Capture the cell that displays the provided text and extract its (X, Y) central coordinate. 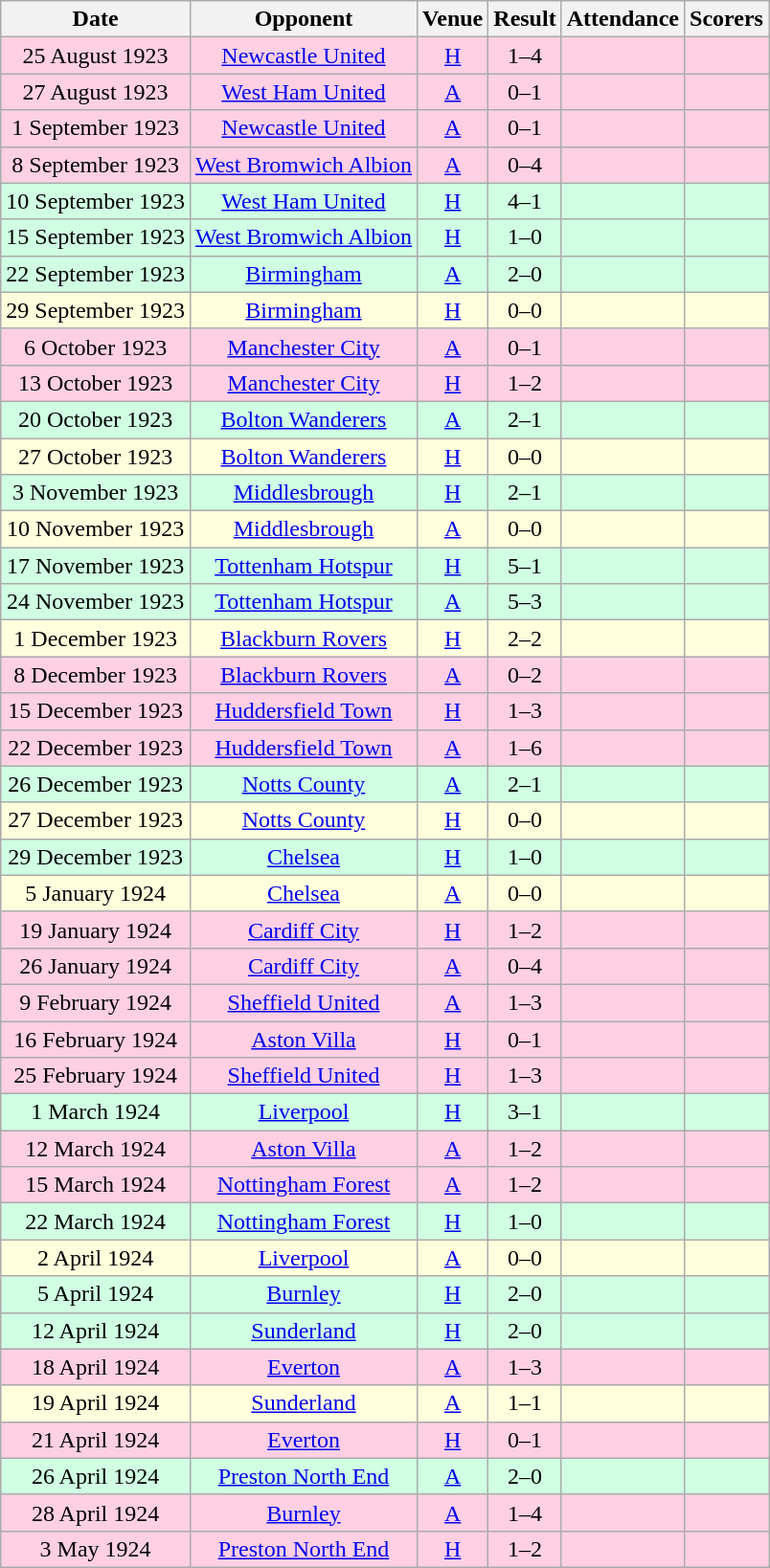
24 November 1923 (96, 602)
8 September 1923 (96, 165)
15 March 1924 (96, 1185)
26 January 1924 (96, 966)
22 December 1923 (96, 748)
29 September 1923 (96, 310)
22 September 1923 (96, 274)
3–1 (525, 1112)
29 December 1923 (96, 857)
8 December 1923 (96, 675)
20 October 1923 (96, 419)
0–2 (525, 675)
3 May 1924 (96, 1549)
10 September 1923 (96, 201)
2–2 (525, 638)
26 April 1924 (96, 1476)
26 December 1923 (96, 784)
25 August 1923 (96, 56)
Attendance (623, 19)
21 April 1924 (96, 1440)
19 April 1924 (96, 1403)
18 April 1924 (96, 1367)
10 November 1923 (96, 529)
12 March 1924 (96, 1149)
1–1 (525, 1403)
19 January 1924 (96, 930)
Venue (453, 19)
25 February 1924 (96, 1076)
Scorers (727, 19)
Date (96, 19)
12 April 1924 (96, 1331)
15 December 1923 (96, 711)
6 October 1923 (96, 347)
Result (525, 19)
Opponent (303, 19)
4–1 (525, 201)
16 February 1924 (96, 1039)
5–1 (525, 566)
2 April 1924 (96, 1258)
28 April 1924 (96, 1512)
13 October 1923 (96, 383)
5–3 (525, 602)
1 December 1923 (96, 638)
27 December 1923 (96, 820)
1 March 1924 (96, 1112)
9 February 1924 (96, 1002)
1 September 1923 (96, 128)
3 November 1923 (96, 493)
5 January 1924 (96, 893)
17 November 1923 (96, 566)
27 August 1923 (96, 92)
5 April 1924 (96, 1294)
1–6 (525, 748)
15 September 1923 (96, 237)
22 March 1924 (96, 1221)
27 October 1923 (96, 457)
